Identify which cell holds the provided text, then report its (X, Y) central coordinate. 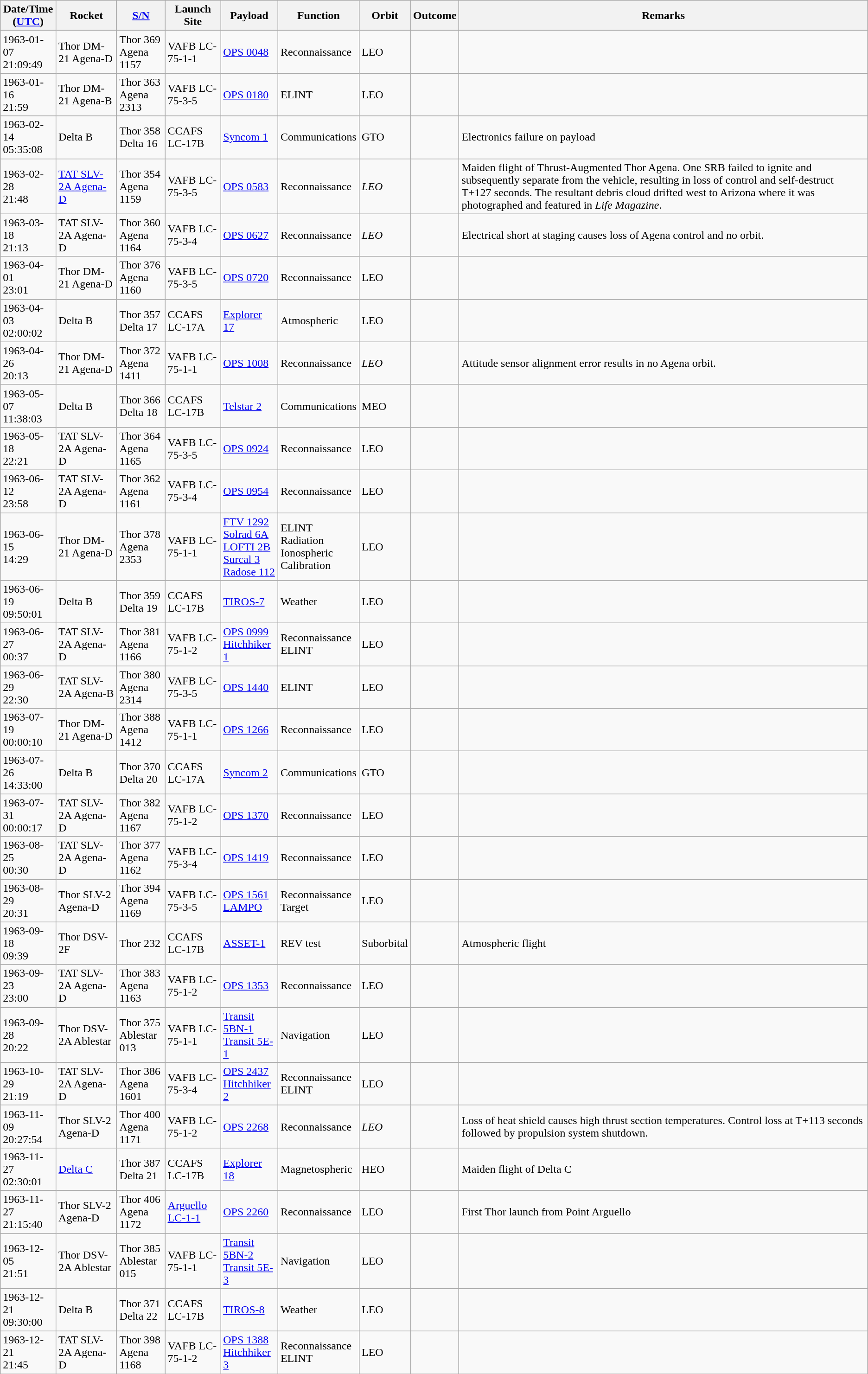
Thor 398Agena 1168 (141, 1353)
Electronics failure on payload (663, 137)
TIROS-8 (249, 1310)
1963-02-1405:35:08 (28, 137)
1963-06-2922:30 (28, 687)
Magnetospheric (318, 1169)
Thor 376Agena 1160 (141, 278)
ASSET-1 (249, 943)
1963-06-2700:37 (28, 645)
1963-09-2323:00 (28, 986)
OPS 0583 (249, 186)
1963-10-2921:19 (28, 1084)
1963-06-1514:29 (28, 547)
1963-12-2109:30:00 (28, 1310)
1963-09-2820:22 (28, 1035)
Thor 369Agena 1157 (141, 52)
Thor DM-21 Agena-B (86, 95)
Maiden flight of Delta C (663, 1169)
S/N (141, 16)
Explorer 18 (249, 1169)
MEO (385, 406)
1963-04-0123:01 (28, 278)
First Thor launch from Point Arguello (663, 1212)
1963-01-0721:09:49 (28, 52)
REV test (318, 943)
Thor 382Agena 1167 (141, 815)
Transit 5BN-2Transit 5E-3 (249, 1261)
Thor DSV-2F (86, 943)
Function (318, 16)
OPS 0924 (249, 448)
1963-03-1821:13 (28, 235)
OPS 0954 (249, 491)
OPS 2268 (249, 1126)
1963-07-3100:00:17 (28, 815)
OPS 0627 (249, 235)
Date/Time(UTC) (28, 16)
OPS 2260 (249, 1212)
Thor 388Agena 1412 (141, 730)
Thor 378Agena 2353 (141, 547)
1963-11-2702:30:01 (28, 1169)
Arguello LC-1-1 (193, 1212)
Orbit (385, 16)
OPS 1266 (249, 730)
Thor 359Delta 19 (141, 602)
Explorer 17 (249, 320)
OPS 1419 (249, 858)
Thor 362Agena 1161 (141, 491)
ReconnaissanceTarget (318, 901)
OPS 2437Hitchhiker 2 (249, 1084)
OPS 0999Hitchhiker 1 (249, 645)
1963-02-2821:48 (28, 186)
1963-05-1822:21 (28, 448)
OPS 0048 (249, 52)
Thor 363Agena 2313 (141, 95)
Delta C (86, 1169)
1963-12-2121:45 (28, 1353)
Thor 232 (141, 943)
OPS 1353 (249, 986)
1963-07-2614:33:00 (28, 773)
Thor 387Delta 21 (141, 1169)
Atmospheric (318, 320)
Syncom 1 (249, 137)
1963-01-1621:59 (28, 95)
Thor 394Agena 1169 (141, 901)
Electrical short at staging causes loss of Agena control and no orbit. (663, 235)
Thor 357Delta 17 (141, 320)
OPS 1388Hitchhiker 3 (249, 1353)
HEO (385, 1169)
Payload (249, 16)
FTV 1292Solrad 6ALOFTI 2BSurcal 3Radose 112 (249, 547)
Thor 358Delta 16 (141, 137)
Thor 381Agena 1166 (141, 645)
Thor 406Agena 1172 (141, 1212)
Rocket (86, 16)
Remarks (663, 16)
ELINTRadiationIonosphericCalibration (318, 547)
1963-04-2620:13 (28, 363)
Thor 385Ablestar 015 (141, 1261)
1963-12-0521:51 (28, 1261)
1963-06-1909:50:01 (28, 602)
Suborbital (385, 943)
Thor 354Agena 1159 (141, 186)
Launch Site (193, 16)
Thor 360Agena 1164 (141, 235)
Transit 5BN-1Transit 5E-1 (249, 1035)
1963-04-0302:00:02 (28, 320)
TAT SLV-2A Agena-B (86, 687)
Outcome (435, 16)
1963-07-1900:00:10 (28, 730)
OPS 1370 (249, 815)
OPS 1440 (249, 687)
1963-08-2920:31 (28, 901)
Thor 366Delta 18 (141, 406)
Telstar 2 (249, 406)
1963-06-1223:58 (28, 491)
1963-08-2500:30 (28, 858)
Thor 370Delta 20 (141, 773)
OPS 0720 (249, 278)
1963-11-2721:15:40 (28, 1212)
Thor 364Agena 1165 (141, 448)
1963-11-0920:27:54 (28, 1126)
Attitude sensor alignment error results in no Agena orbit. (663, 363)
Syncom 2 (249, 773)
OPS 1561LAMPO (249, 901)
1963-09-1809:39 (28, 943)
OPS 1008 (249, 363)
TIROS-7 (249, 602)
Thor 371Delta 22 (141, 1310)
Thor 380Agena 2314 (141, 687)
Atmospheric flight (663, 943)
Thor 377Agena 1162 (141, 858)
1963-05-0711:38:03 (28, 406)
Thor 386Agena 1601 (141, 1084)
Thor 383Agena 1163 (141, 986)
Loss of heat shield causes high thrust section temperatures. Control loss at T+113 seconds followed by propulsion system shutdown. (663, 1126)
Thor 372Agena 1411 (141, 363)
Thor 400Agena 1171 (141, 1126)
Thor 375Ablestar 013 (141, 1035)
OPS 0180 (249, 95)
